Return the (X, Y) coordinate for the center point of the cell that contains the specified text.  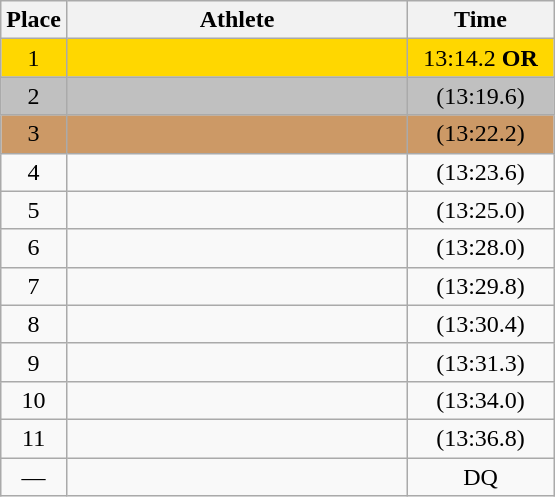
Place (34, 20)
(13:30.4) (481, 324)
Time (481, 20)
(13:34.0) (481, 400)
5 (34, 210)
(13:36.8) (481, 438)
3 (34, 134)
4 (34, 172)
(13:31.3) (481, 362)
11 (34, 438)
7 (34, 286)
— (34, 477)
(13:19.6) (481, 96)
13:14.2 OR (481, 58)
(13:22.2) (481, 134)
6 (34, 248)
Athlete (236, 20)
1 (34, 58)
(13:28.0) (481, 248)
9 (34, 362)
(13:23.6) (481, 172)
DQ (481, 477)
(13:25.0) (481, 210)
10 (34, 400)
(13:29.8) (481, 286)
8 (34, 324)
2 (34, 96)
